Locate the cell with the specified text and output its (X, Y) center coordinate. 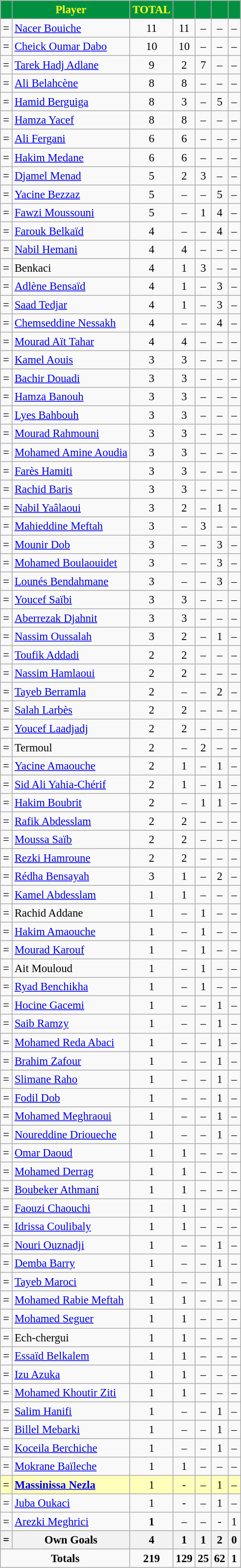
Bachir Douadi (71, 379)
Izu Azuka (71, 1374)
Faouzi Chaouchi (71, 1208)
Mohamed Rabie Meftah (71, 1300)
7 (203, 65)
Lyes Bahbouh (71, 415)
Nacer Bouiche (71, 28)
Youcef Saïbi (71, 600)
Brahim Zafour (71, 1061)
Demba Barry (71, 1263)
Player (71, 10)
Ali Fergani (71, 139)
129 (184, 1559)
Slimane Raho (71, 1079)
Kamel Abdesslam (71, 895)
Lounés Bendahmane (71, 581)
Mokrane Baïleche (71, 1466)
Mourad Aït Tahar (71, 342)
Farouk Belkaïd (71, 231)
0 (234, 1540)
Chemseddine Nessakh (71, 323)
Ech-chergui (71, 1337)
Kamel Aouis (71, 360)
25 (203, 1559)
Rachid Addane (71, 913)
Massinissa Nezla (71, 1485)
9 (151, 65)
Fawzi Moussouni (71, 212)
Mohamed Meghraoui (71, 1116)
Toufik Addadi (71, 655)
Arezki Meghrici (71, 1522)
Youcef Laadjadj (71, 729)
Mourad Rahmouni (71, 434)
Nassim Hamlaoui (71, 673)
Saad Tedjar (71, 305)
Cheick Oumar Dabo (71, 47)
Koceila Berchiche (71, 1448)
Benkaci (71, 268)
Rachid Baris (71, 489)
Ali Belahcène (71, 83)
TOTAL (151, 10)
Nassim Oussalah (71, 637)
Hamid Berguiga (71, 102)
Sid Ali Yahia-Chérif (71, 784)
Fodil Dob (71, 1098)
Salah Larbès (71, 711)
Mohamed Reda Abaci (71, 1042)
Nouri Ouznadji (71, 1245)
Essaïd Belkalem (71, 1356)
Ait Mouloud (71, 969)
Boubeker Athmani (71, 1190)
Salim Hanifi (71, 1411)
Juba Oukaci (71, 1503)
Rédha Bensayah (71, 876)
Hocine Gacemi (71, 1005)
Aberrezak Djahnit (71, 618)
Rezki Hamroune (71, 858)
Yacine Bezzaz (71, 194)
Hakim Boubrit (71, 802)
Hamza Yacef (71, 120)
Noureddine Drioueche (71, 1134)
219 (151, 1559)
Farès Hamiti (71, 471)
Yacine Amaouche (71, 766)
Tayeb Maroci (71, 1282)
Mohamed Khoutir Ziti (71, 1392)
Adlène Bensaïd (71, 286)
Termoul (71, 747)
Hakim Medane (71, 157)
Mohamed Amine Aoudia (71, 452)
62 (219, 1559)
Ryad Benchikha (71, 987)
Mohamed Seguer (71, 1319)
Own Goals (71, 1540)
Mohamed Derrag (71, 1171)
Mahieddine Meftah (71, 526)
Hamza Banouh (71, 397)
Djamel Menad (71, 176)
Idrissa Coulibaly (71, 1227)
Nabil Yaâlaoui (71, 508)
Rafik Abdesslam (71, 821)
Mohamed Boulaouidet (71, 563)
Nabil Hemani (71, 250)
Tarek Hadj Adlane (71, 65)
Omar Daoud (71, 1153)
Billel Mebarki (71, 1430)
Mourad Karouf (71, 950)
Hakim Amaouche (71, 932)
Moussa Saïb (71, 840)
Totals (65, 1559)
Saib Ramzy (71, 1024)
Mounir Dob (71, 544)
Tayeb Berramla (71, 692)
